Determine the [x, y] coordinate at the center of the cell enclosing the given text.  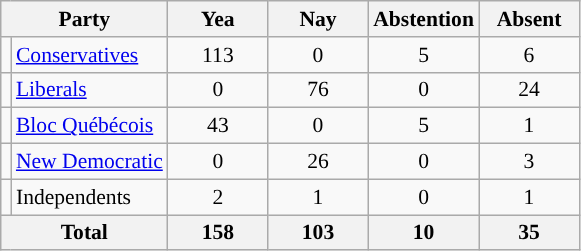
Party [84, 19]
103 [318, 233]
76 [318, 90]
Yea [218, 19]
35 [529, 233]
43 [218, 126]
158 [218, 233]
Nay [318, 19]
6 [529, 55]
24 [529, 90]
26 [318, 162]
Independents [90, 197]
Conservatives [90, 55]
Total [84, 233]
3 [529, 162]
Abstention [424, 19]
113 [218, 55]
New Democratic [90, 162]
10 [424, 233]
Absent [529, 19]
2 [218, 197]
Liberals [90, 90]
Bloc Québécois [90, 126]
